Extract the [x, y] coordinate from the center of the cell holding the provided text.  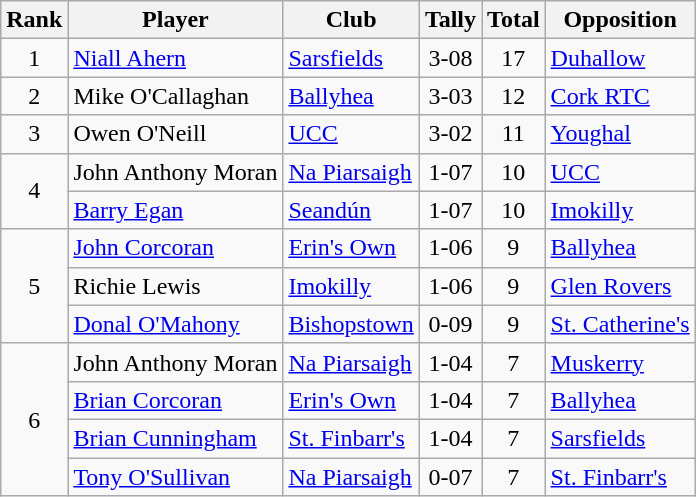
Owen O'Neill [176, 134]
Richie Lewis [176, 286]
Youghal [620, 134]
3-08 [450, 58]
0-07 [450, 477]
Niall Ahern [176, 58]
Tally [450, 20]
St. Catherine's [620, 324]
Rank [34, 20]
Glen Rovers [620, 286]
Brian Cunningham [176, 438]
6 [34, 419]
Player [176, 20]
11 [514, 134]
Donal O'Mahony [176, 324]
3-03 [450, 96]
Total [514, 20]
Club [351, 20]
0-09 [450, 324]
Muskerry [620, 362]
1 [34, 58]
Tony O'Sullivan [176, 477]
3 [34, 134]
Brian Corcoran [176, 400]
2 [34, 96]
Bishopstown [351, 324]
4 [34, 191]
John Corcoran [176, 248]
Seandún [351, 210]
Barry Egan [176, 210]
Cork RTC [620, 96]
12 [514, 96]
Mike O'Callaghan [176, 96]
3-02 [450, 134]
17 [514, 58]
5 [34, 286]
Duhallow [620, 58]
Opposition [620, 20]
